Find where the given text appears and provide that cell's center as [X, Y] coordinate. 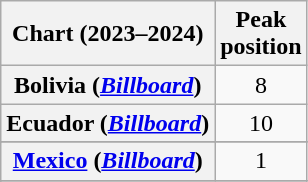
8 [261, 85]
Ecuador (Billboard) [108, 123]
Bolivia (Billboard) [108, 85]
Peakposition [261, 34]
Chart (2023–2024) [108, 34]
10 [261, 123]
Mexico (Billboard) [108, 161]
1 [261, 161]
